Extract the [x, y] coordinate from the center of the cell holding the provided text.  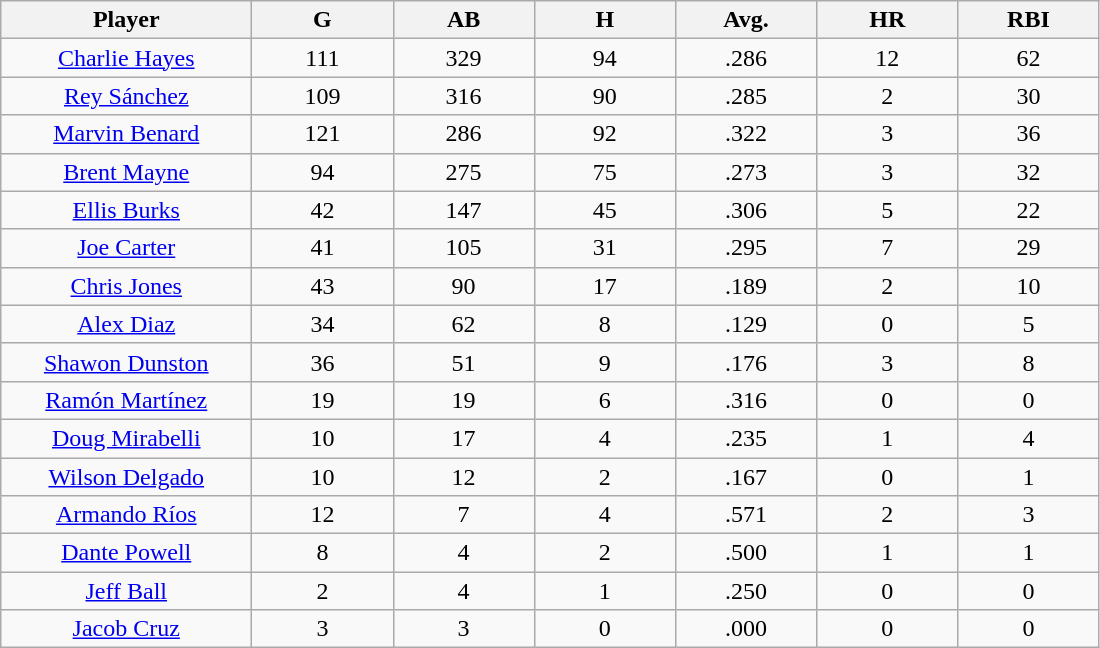
30 [1028, 96]
Alex Diaz [126, 324]
9 [604, 362]
.235 [746, 438]
6 [604, 400]
Jeff Ball [126, 591]
Armando Ríos [126, 515]
75 [604, 172]
.176 [746, 362]
31 [604, 248]
.129 [746, 324]
.189 [746, 286]
.500 [746, 553]
.273 [746, 172]
HR [888, 20]
105 [464, 248]
109 [322, 96]
51 [464, 362]
.286 [746, 58]
.000 [746, 629]
Wilson Delgado [126, 477]
22 [1028, 210]
.306 [746, 210]
AB [464, 20]
275 [464, 172]
Marvin Benard [126, 134]
Doug Mirabelli [126, 438]
Rey Sánchez [126, 96]
Chris Jones [126, 286]
286 [464, 134]
45 [604, 210]
RBI [1028, 20]
316 [464, 96]
41 [322, 248]
Joe Carter [126, 248]
Brent Mayne [126, 172]
Jacob Cruz [126, 629]
34 [322, 324]
G [322, 20]
Charlie Hayes [126, 58]
.250 [746, 591]
Player [126, 20]
121 [322, 134]
Dante Powell [126, 553]
329 [464, 58]
Ellis Burks [126, 210]
147 [464, 210]
.322 [746, 134]
42 [322, 210]
29 [1028, 248]
.295 [746, 248]
.571 [746, 515]
43 [322, 286]
H [604, 20]
.285 [746, 96]
.167 [746, 477]
Avg. [746, 20]
.316 [746, 400]
Ramón Martínez [126, 400]
92 [604, 134]
111 [322, 58]
Shawon Dunston [126, 362]
32 [1028, 172]
